For the text-containing cell, return its midpoint in [X, Y] coordinate format. 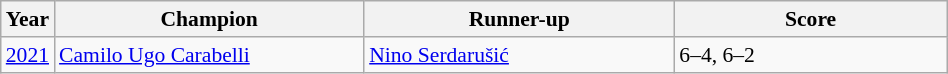
Year [28, 19]
Camilo Ugo Carabelli [209, 55]
Champion [209, 19]
Score [810, 19]
Runner-up [519, 19]
Nino Serdarušić [519, 55]
2021 [28, 55]
6–4, 6–2 [810, 55]
